Output the [X, Y] coordinate of the center of the cell containing the given text.  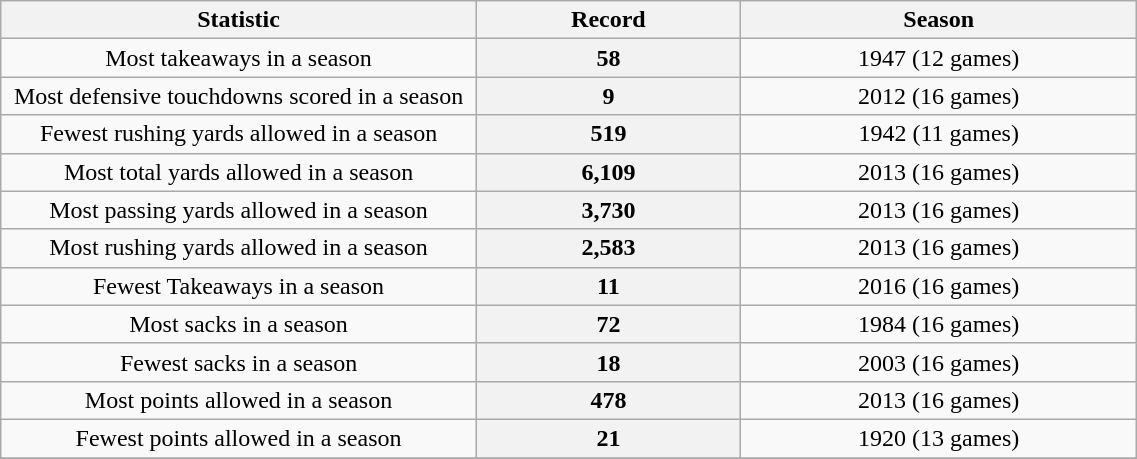
21 [608, 438]
18 [608, 362]
Fewest points allowed in a season [239, 438]
Most passing yards allowed in a season [239, 210]
Season [939, 20]
1947 (12 games) [939, 58]
11 [608, 286]
Most rushing yards allowed in a season [239, 248]
2003 (16 games) [939, 362]
Fewest Takeaways in a season [239, 286]
1942 (11 games) [939, 134]
Most sacks in a season [239, 324]
519 [608, 134]
3,730 [608, 210]
Fewest rushing yards allowed in a season [239, 134]
Record [608, 20]
478 [608, 400]
6,109 [608, 172]
58 [608, 58]
2016 (16 games) [939, 286]
72 [608, 324]
Statistic [239, 20]
Most defensive touchdowns scored in a season [239, 96]
Most points allowed in a season [239, 400]
Most takeaways in a season [239, 58]
1920 (13 games) [939, 438]
2,583 [608, 248]
9 [608, 96]
1984 (16 games) [939, 324]
Most total yards allowed in a season [239, 172]
2012 (16 games) [939, 96]
Fewest sacks in a season [239, 362]
